Search for the cell housing the specified text and yield its (X, Y) center coordinate. 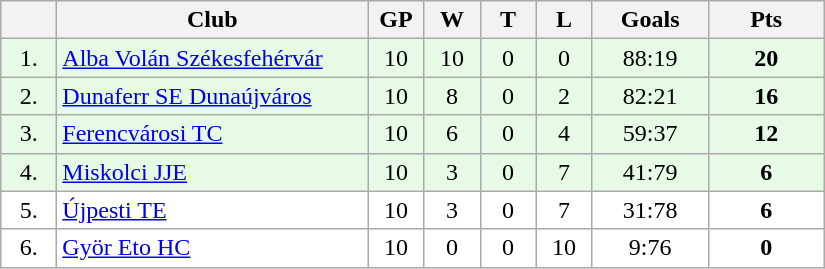
20 (766, 58)
Újpesti TE (212, 210)
Ferencvárosi TC (212, 134)
2. (29, 96)
8 (452, 96)
82:21 (650, 96)
5. (29, 210)
W (452, 20)
59:37 (650, 134)
Alba Volán Székesfehérvár (212, 58)
Dunaferr SE Dunaújváros (212, 96)
Miskolci JJE (212, 172)
T (508, 20)
Club (212, 20)
Pts (766, 20)
6. (29, 248)
16 (766, 96)
GP (396, 20)
41:79 (650, 172)
Györ Eto HC (212, 248)
31:78 (650, 210)
3. (29, 134)
1. (29, 58)
L (564, 20)
2 (564, 96)
4. (29, 172)
88:19 (650, 58)
9:76 (650, 248)
Goals (650, 20)
4 (564, 134)
12 (766, 134)
